Scan for the cell matching the given text and deliver its [x, y] coordinate at center. 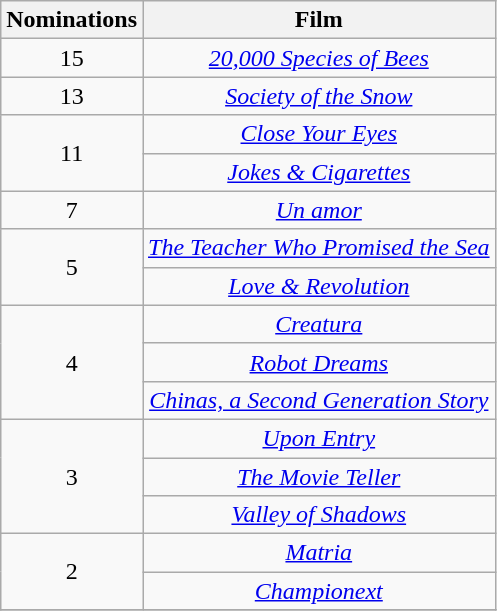
Film [318, 20]
Nominations [72, 20]
Chinas, a Second Generation Story [318, 400]
Close Your Eyes [318, 134]
13 [72, 96]
Love & Revolution [318, 286]
7 [72, 210]
20,000 Species of Bees [318, 58]
5 [72, 267]
3 [72, 476]
Matria [318, 553]
Un amor [318, 210]
Creatura [318, 324]
Valley of Shadows [318, 515]
2 [72, 572]
Society of the Snow [318, 96]
15 [72, 58]
Jokes & Cigarettes [318, 172]
The Movie Teller [318, 477]
Championext [318, 591]
4 [72, 362]
Robot Dreams [318, 362]
The Teacher Who Promised the Sea [318, 248]
Upon Entry [318, 438]
11 [72, 153]
